Pinpoint the cell where the given text exists, returning its (x, y) midpoint coordinate. 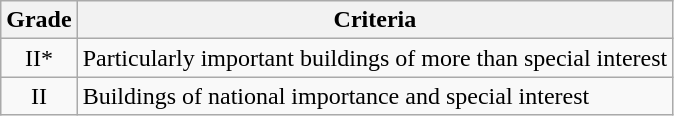
Particularly important buildings of more than special interest (375, 58)
Grade (39, 20)
II (39, 96)
Criteria (375, 20)
Buildings of national importance and special interest (375, 96)
II* (39, 58)
